For the text-containing cell, return its midpoint in (X, Y) coordinate format. 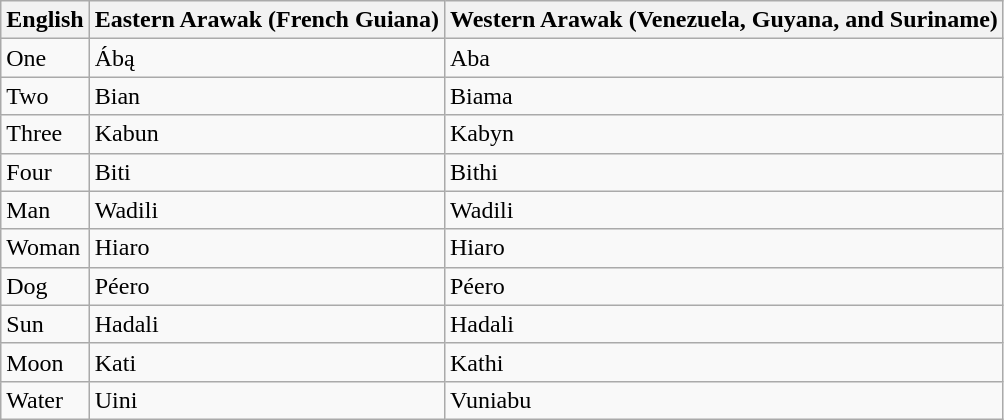
Man (45, 210)
Vuniabu (724, 400)
Ábą (266, 58)
Woman (45, 248)
Water (45, 400)
Kabun (266, 134)
Three (45, 134)
Biama (724, 96)
Kati (266, 362)
Sun (45, 324)
Biti (266, 172)
Bian (266, 96)
Moon (45, 362)
One (45, 58)
Western Arawak (Venezuela, Guyana, and Suriname) (724, 20)
Eastern Arawak (French Guiana) (266, 20)
Kathi (724, 362)
Two (45, 96)
Four (45, 172)
Kabyn (724, 134)
English (45, 20)
Bithi (724, 172)
Aba (724, 58)
Dog (45, 286)
Uini (266, 400)
